Return the [X, Y] coordinate for the center point of the cell that contains the specified text.  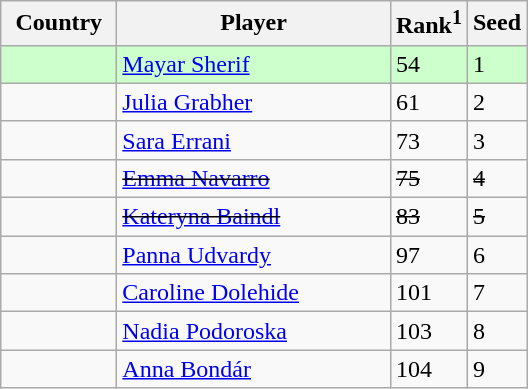
9 [496, 369]
75 [428, 178]
Panna Udvardy [254, 255]
97 [428, 255]
1 [496, 64]
Caroline Dolehide [254, 293]
7 [496, 293]
3 [496, 140]
6 [496, 255]
Country [59, 24]
Rank1 [428, 24]
5 [496, 217]
Player [254, 24]
61 [428, 102]
Kateryna Baindl [254, 217]
Mayar Sherif [254, 64]
104 [428, 369]
2 [496, 102]
73 [428, 140]
Nadia Podoroska [254, 331]
Sara Errani [254, 140]
4 [496, 178]
54 [428, 64]
Emma Navarro [254, 178]
101 [428, 293]
103 [428, 331]
Anna Bondár [254, 369]
83 [428, 217]
Seed [496, 24]
Julia Grabher [254, 102]
8 [496, 331]
